Search for the cell housing the specified text and yield its (x, y) center coordinate. 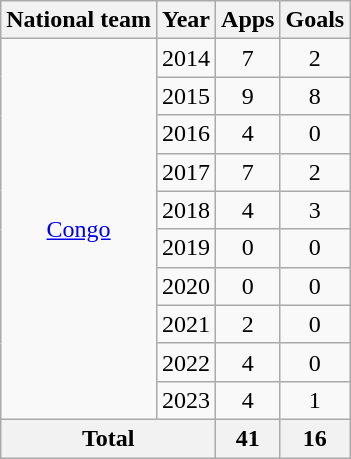
2016 (186, 134)
National team (79, 20)
2019 (186, 248)
2018 (186, 210)
Apps (248, 20)
Congo (79, 230)
2014 (186, 58)
Goals (315, 20)
2020 (186, 286)
Year (186, 20)
3 (315, 210)
2015 (186, 96)
8 (315, 96)
41 (248, 438)
2017 (186, 172)
16 (315, 438)
2021 (186, 324)
9 (248, 96)
1 (315, 400)
2023 (186, 400)
Total (108, 438)
2022 (186, 362)
